Pinpoint the cell where the given text exists, returning its [x, y] midpoint coordinate. 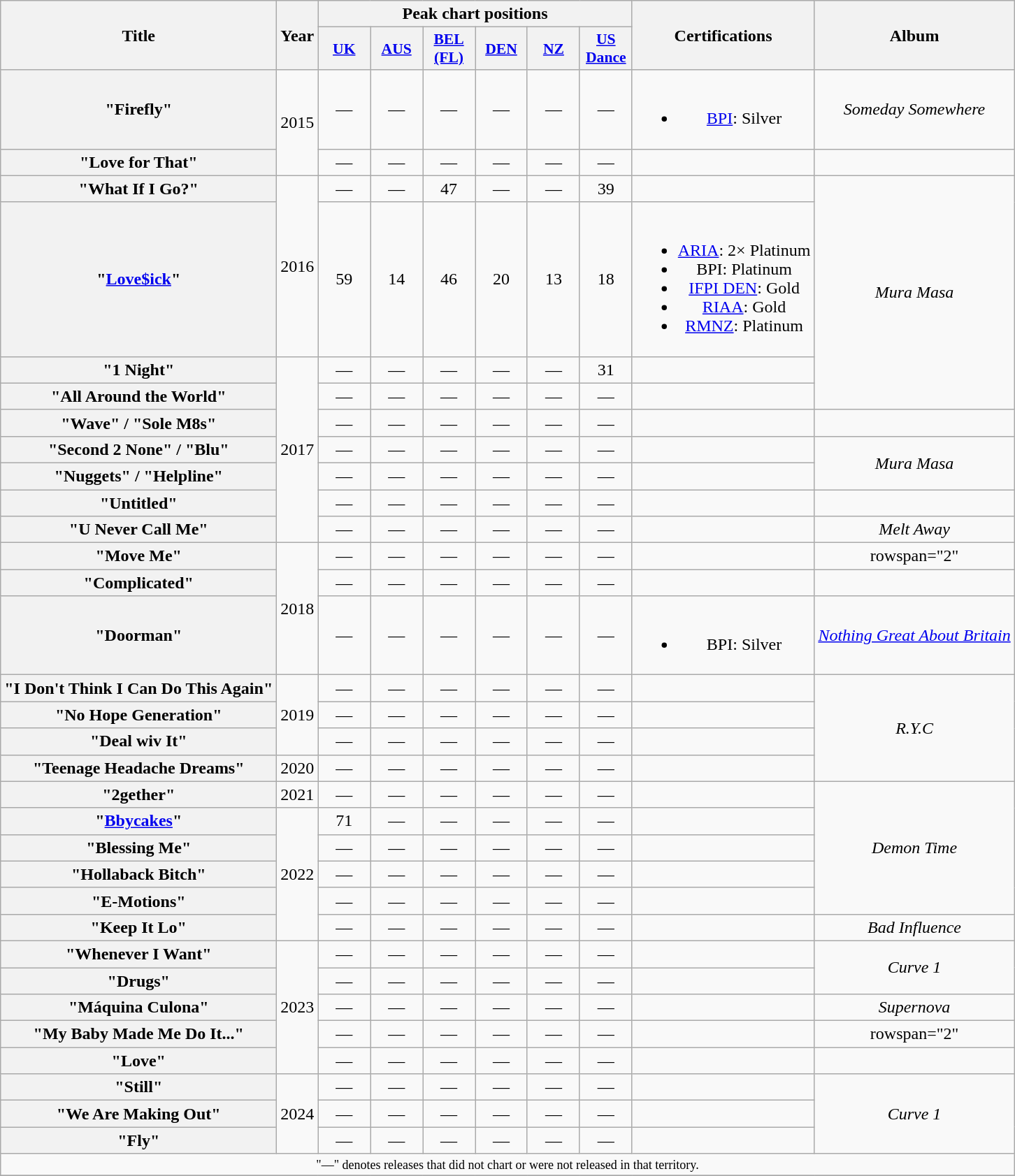
"1 Night" [138, 370]
BEL(FL) [449, 49]
Demon Time [914, 848]
"—" denotes releases that did not chart or were not released in that territory. [507, 1164]
R.Y.C [914, 728]
"My Baby Made Me Do It..." [138, 1034]
"E-Motions" [138, 901]
"What If I Go?" [138, 189]
"Complicated" [138, 583]
ARIA: 2× PlatinumBPI: PlatinumIFPI DEN: GoldRIAA: GoldRMNZ: Platinum [723, 280]
"Nuggets" / "Helpline" [138, 476]
2021 [298, 794]
46 [449, 280]
AUS [397, 49]
2019 [298, 715]
"Untitled" [138, 502]
"Hollaback Bitch" [138, 874]
NZ [554, 49]
"Drugs" [138, 980]
Certifications [723, 35]
39 [605, 189]
2017 [298, 449]
20 [502, 280]
"Firefly" [138, 109]
"We Are Making Out" [138, 1114]
Peak chart positions [475, 14]
"Keep It Lo" [138, 927]
Title [138, 35]
"All Around the World" [138, 396]
"Love" [138, 1061]
"Máquina Culona" [138, 1008]
2024 [298, 1114]
"Still" [138, 1087]
14 [397, 280]
USDance [605, 49]
"Bbycakes" [138, 821]
2020 [298, 768]
31 [605, 370]
Melt Away [914, 530]
"Fly" [138, 1140]
Year [298, 35]
Bad Influence [914, 927]
UK [344, 49]
Supernova [914, 1008]
"Teenage Headache Dreams" [138, 768]
"Deal wiv It" [138, 741]
59 [344, 280]
47 [449, 189]
"U Never Call Me" [138, 530]
Album [914, 35]
71 [344, 821]
2016 [298, 266]
DEN [502, 49]
"Love for That" [138, 162]
"Second 2 None" / "Blu" [138, 449]
"Whenever I Want" [138, 954]
"2gether" [138, 794]
"Blessing Me" [138, 848]
13 [554, 280]
"Move Me" [138, 556]
2015 [298, 123]
"Doorman" [138, 636]
"No Hope Generation" [138, 715]
2022 [298, 874]
"I Don't Think I Can Do This Again" [138, 688]
"Wave" / "Sole M8s" [138, 423]
Someday Somewhere [914, 109]
"Love$ick" [138, 280]
2023 [298, 1007]
Nothing Great About Britain [914, 636]
2018 [298, 609]
18 [605, 280]
